Scan for the cell matching the given text and deliver its (x, y) coordinate at center. 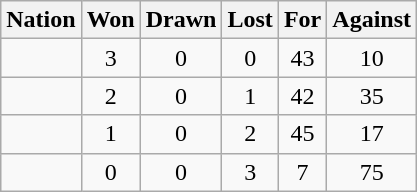
For (302, 20)
Won (110, 20)
7 (302, 172)
10 (372, 58)
75 (372, 172)
35 (372, 96)
Lost (250, 20)
Against (372, 20)
17 (372, 134)
45 (302, 134)
42 (302, 96)
Drawn (181, 20)
43 (302, 58)
Nation (41, 20)
